Search for the cell housing the specified text and yield its (X, Y) center coordinate. 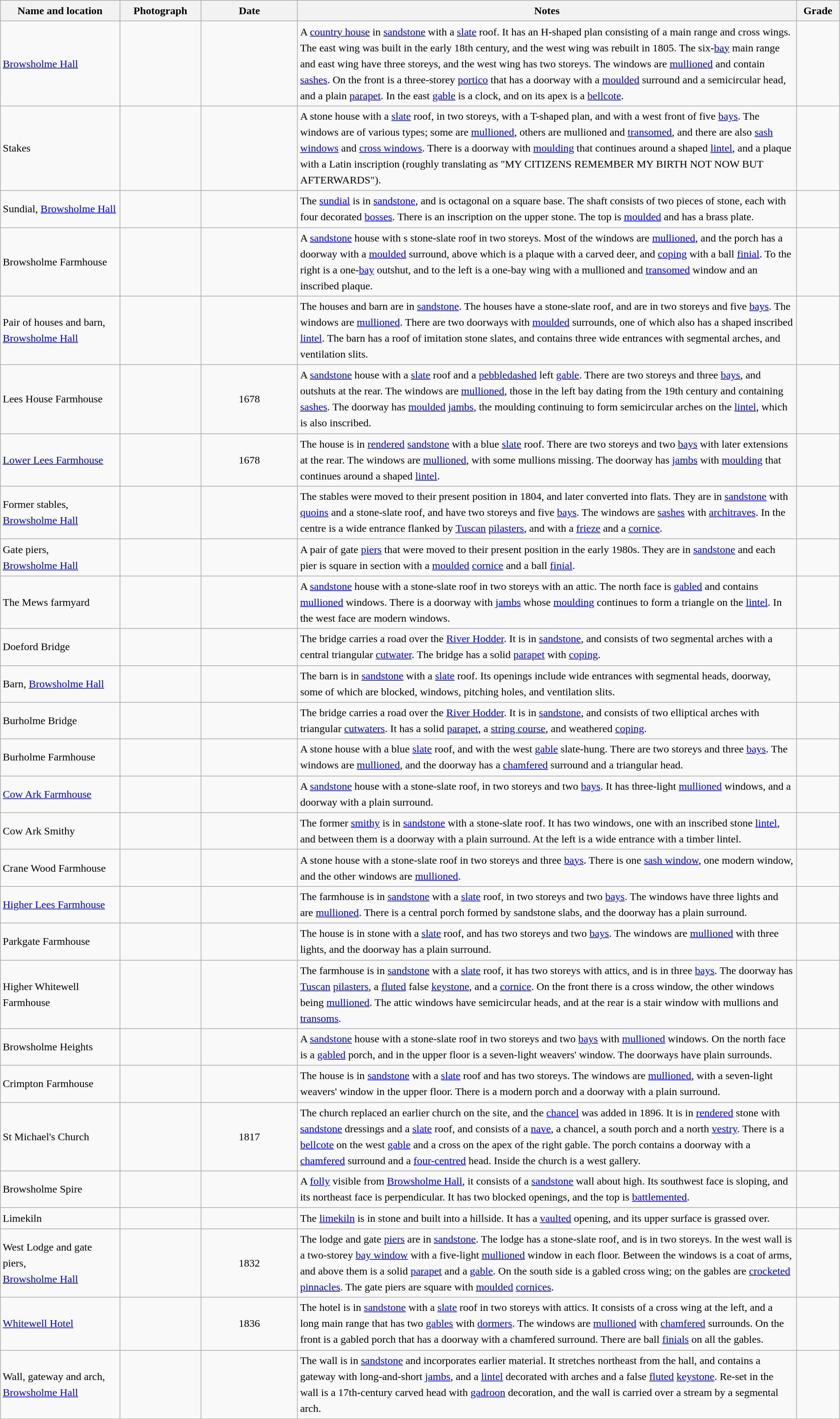
Barn, Browsholme Hall (60, 684)
Pair of houses and barn,Browsholme Hall (60, 331)
Lower Lees Farmhouse (60, 460)
Crane Wood Farmhouse (60, 868)
Date (249, 11)
1836 (249, 1323)
Wall, gateway and arch,Browsholme Hall (60, 1384)
1817 (249, 1136)
Name and location (60, 11)
Higher Lees Farmhouse (60, 905)
A sandstone house with a stone-slate roof, in two storeys and two bays. It has three-light mullioned windows, and a doorway with a plain surround. (547, 794)
Photograph (160, 11)
Burholme Farmhouse (60, 758)
Cow Ark Smithy (60, 831)
Grade (818, 11)
Crimpton Farmhouse (60, 1084)
Burholme Bridge (60, 721)
Higher Whitewell Farmhouse (60, 994)
Gate piers,Browsholme Hall (60, 557)
Notes (547, 11)
Browsholme Heights (60, 1047)
Browsholme Spire (60, 1189)
1832 (249, 1263)
St Michael's Church (60, 1136)
Whitewell Hotel (60, 1323)
The limekiln is in stone and built into a hillside. It has a vaulted opening, and its upper surface is grassed over. (547, 1218)
Browsholme Farmhouse (60, 261)
Sundial, Browsholme Hall (60, 209)
The Mews farmyard (60, 602)
Former stables,Browsholme Hall (60, 512)
West Lodge and gate piers,Browsholme Hall (60, 1263)
Parkgate Farmhouse (60, 941)
Stakes (60, 148)
Lees House Farmhouse (60, 399)
Limekiln (60, 1218)
Cow Ark Farmhouse (60, 794)
Doeford Bridge (60, 647)
Browsholme Hall (60, 64)
